Provide the (X, Y) coordinate of the cell's center where the given text is located.  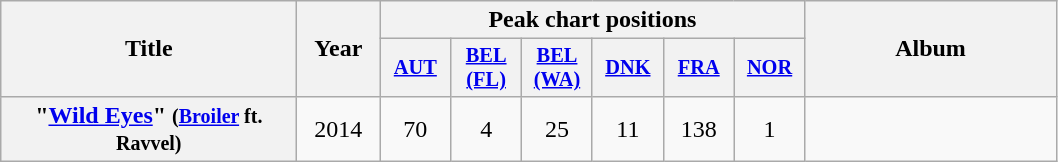
AUT (416, 68)
NOR (770, 68)
Album (930, 49)
25 (558, 128)
Peak chart positions (592, 20)
BEL (WA) (558, 68)
FRA (698, 68)
1 (770, 128)
138 (698, 128)
4 (486, 128)
70 (416, 128)
Year (338, 49)
DNK (628, 68)
BEL (FL) (486, 68)
"Wild Eyes" (Broiler ft. Ravvel) (149, 128)
2014 (338, 128)
11 (628, 128)
Title (149, 49)
